Extract the (x, y) coordinate from the center of the cell holding the provided text.  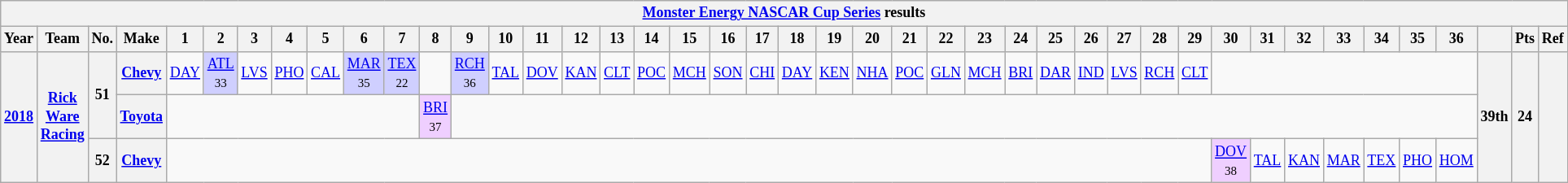
16 (727, 39)
RCH36 (470, 73)
MAR35 (364, 73)
NHA (872, 73)
14 (652, 39)
51 (103, 94)
7 (402, 39)
TEX (1382, 160)
34 (1382, 39)
13 (617, 39)
Toyota (142, 117)
Rick Ware Racing (62, 117)
SON (727, 73)
20 (872, 39)
Make (142, 39)
Ref (1553, 39)
KEN (835, 73)
2018 (20, 117)
21 (910, 39)
DOV (542, 73)
Pts (1525, 39)
IND (1090, 73)
32 (1304, 39)
36 (1457, 39)
18 (797, 39)
2 (221, 39)
8 (436, 39)
29 (1195, 39)
22 (946, 39)
TEX22 (402, 73)
BRI (1020, 73)
Year (20, 39)
DOV38 (1231, 160)
1 (185, 39)
25 (1056, 39)
4 (290, 39)
CHI (762, 73)
26 (1090, 39)
10 (505, 39)
No. (103, 39)
39th (1494, 117)
31 (1267, 39)
3 (254, 39)
5 (325, 39)
11 (542, 39)
52 (103, 160)
BRI37 (436, 117)
28 (1160, 39)
DAR (1056, 73)
17 (762, 39)
Team (62, 39)
15 (689, 39)
6 (364, 39)
33 (1343, 39)
HOM (1457, 160)
ATL33 (221, 73)
RCH (1160, 73)
MAR (1343, 160)
27 (1125, 39)
CAL (325, 73)
19 (835, 39)
30 (1231, 39)
35 (1417, 39)
GLN (946, 73)
Monster Energy NASCAR Cup Series results (784, 13)
9 (470, 39)
23 (985, 39)
12 (581, 39)
